Pinpoint the cell where the given text exists, returning its (x, y) midpoint coordinate. 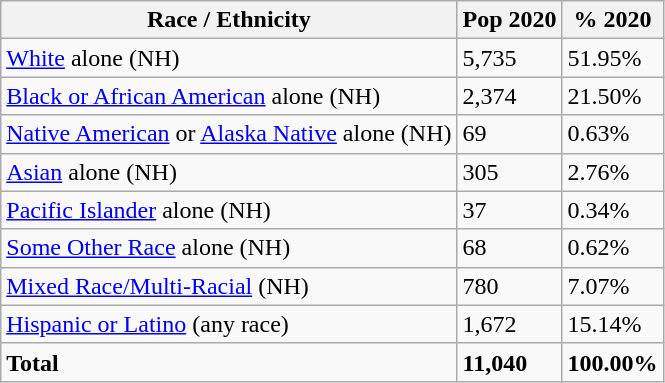
21.50% (612, 96)
Native American or Alaska Native alone (NH) (229, 134)
11,040 (510, 362)
0.34% (612, 210)
Hispanic or Latino (any race) (229, 324)
0.63% (612, 134)
100.00% (612, 362)
Pacific Islander alone (NH) (229, 210)
Race / Ethnicity (229, 20)
305 (510, 172)
Asian alone (NH) (229, 172)
5,735 (510, 58)
68 (510, 248)
Pop 2020 (510, 20)
Black or African American alone (NH) (229, 96)
2.76% (612, 172)
15.14% (612, 324)
Some Other Race alone (NH) (229, 248)
Mixed Race/Multi-Racial (NH) (229, 286)
White alone (NH) (229, 58)
780 (510, 286)
37 (510, 210)
51.95% (612, 58)
1,672 (510, 324)
69 (510, 134)
0.62% (612, 248)
2,374 (510, 96)
Total (229, 362)
% 2020 (612, 20)
7.07% (612, 286)
